For the text-containing cell, return its midpoint in (X, Y) coordinate format. 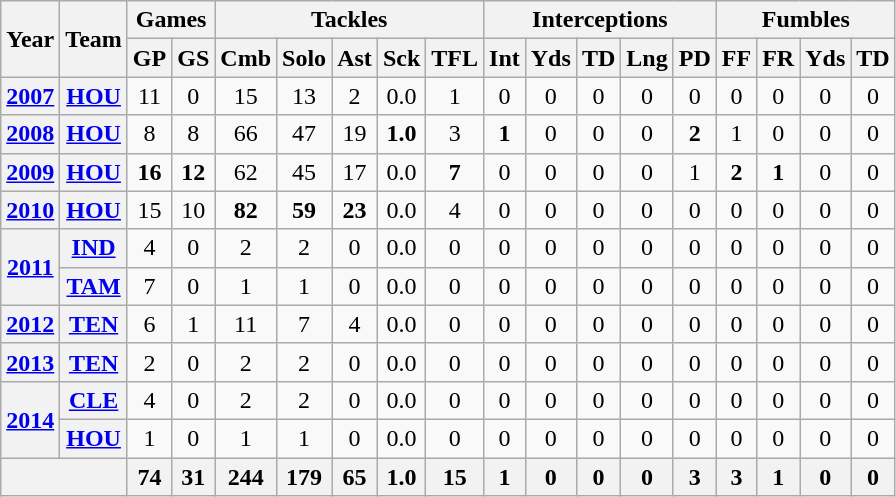
GS (194, 58)
Int (505, 58)
PD (694, 58)
2012 (30, 324)
47 (304, 134)
Lng (647, 58)
66 (246, 134)
59 (304, 210)
244 (246, 477)
Year (30, 39)
10 (194, 210)
19 (355, 134)
2011 (30, 267)
Solo (304, 58)
TFL (455, 58)
Ast (355, 58)
2008 (30, 134)
65 (355, 477)
Tackles (350, 20)
2013 (30, 362)
16 (149, 172)
Cmb (246, 58)
CLE (94, 400)
45 (304, 172)
2009 (30, 172)
2014 (30, 419)
17 (355, 172)
Interceptions (600, 20)
2007 (30, 96)
GP (149, 58)
IND (94, 248)
12 (194, 172)
FR (778, 58)
6 (149, 324)
Team (94, 39)
74 (149, 477)
31 (194, 477)
2010 (30, 210)
82 (246, 210)
23 (355, 210)
13 (304, 96)
TAM (94, 286)
FF (736, 58)
179 (304, 477)
Games (170, 20)
Fumbles (806, 20)
Sck (401, 58)
62 (246, 172)
